Search for the cell housing the specified text and yield its [X, Y] center coordinate. 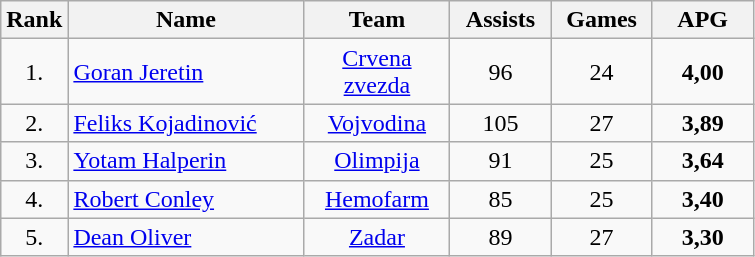
Olimpija [377, 161]
3,40 [702, 199]
Hemofarm [377, 199]
Team [377, 20]
1. [34, 72]
105 [500, 123]
Yotam Halperin [186, 161]
Name [186, 20]
2. [34, 123]
4. [34, 199]
91 [500, 161]
Feliks Kojadinović [186, 123]
Crvena zvezda [377, 72]
Goran Jeretin [186, 72]
Games [602, 20]
89 [500, 237]
3. [34, 161]
5. [34, 237]
Assists [500, 20]
Dean Oliver [186, 237]
3,30 [702, 237]
3,89 [702, 123]
24 [602, 72]
4,00 [702, 72]
96 [500, 72]
Vojvodina [377, 123]
Rank [34, 20]
APG [702, 20]
85 [500, 199]
Robert Conley [186, 199]
Zadar [377, 237]
3,64 [702, 161]
